Scan for the cell matching the given text and deliver its (x, y) coordinate at center. 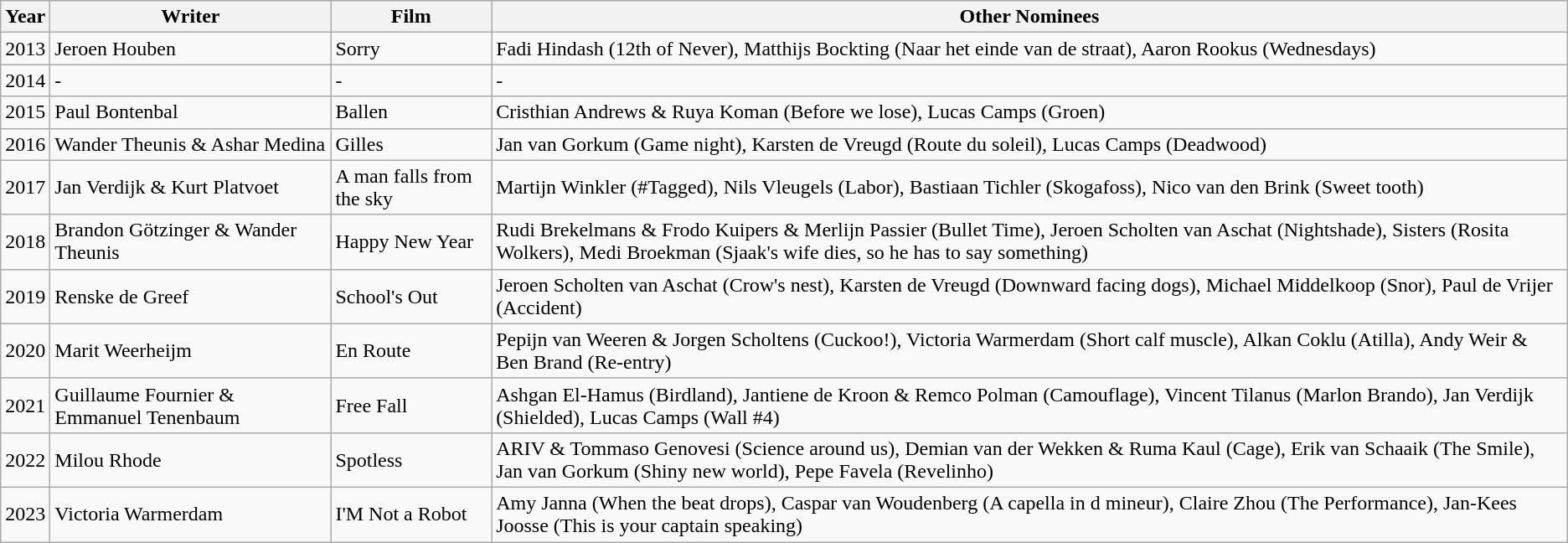
Jeroen Houben (191, 49)
I'M Not a Robot (411, 515)
Cristhian Andrews & Ruya Koman (Before we lose), Lucas Camps (Groen) (1030, 112)
School's Out (411, 297)
Other Nominees (1030, 17)
2015 (25, 112)
Renske de Greef (191, 297)
2019 (25, 297)
Fadi Hindash (12th of Never), Matthijs Bockting (Naar het einde van de straat), Aaron Rookus (Wednesdays) (1030, 49)
Free Fall (411, 406)
En Route (411, 350)
2021 (25, 406)
Writer (191, 17)
Jeroen Scholten van Aschat (Crow's nest), Karsten de Vreugd (Downward facing dogs), Michael Middelkoop (Snor), Paul de Vrijer (Accident) (1030, 297)
Jan van Gorkum (Game night), Karsten de Vreugd (Route du soleil), Lucas Camps (Deadwood) (1030, 144)
Sorry (411, 49)
Marit Weerheijm (191, 350)
Brandon Götzinger & Wander Theunis (191, 241)
2023 (25, 515)
Gilles (411, 144)
Paul Bontenbal (191, 112)
Wander Theunis & Ashar Medina (191, 144)
A man falls from the sky (411, 188)
2016 (25, 144)
Victoria Warmerdam (191, 515)
2018 (25, 241)
Year (25, 17)
Happy New Year (411, 241)
Martijn Winkler (#Tagged), Nils Vleugels (Labor), Bastiaan Tichler (Skogafoss), Nico van den Brink (Sweet tooth) (1030, 188)
2017 (25, 188)
Milou Rhode (191, 459)
Guillaume Fournier & Emmanuel Tenenbaum (191, 406)
2013 (25, 49)
Pepijn van Weeren & Jorgen Scholtens (Cuckoo!), Victoria Warmerdam (Short calf muscle), Alkan Coklu (Atilla), Andy Weir & Ben Brand (Re-entry) (1030, 350)
2020 (25, 350)
Ballen (411, 112)
Film (411, 17)
Jan Verdijk & Kurt Platvoet (191, 188)
Spotless (411, 459)
2022 (25, 459)
2014 (25, 80)
